Provide the (X, Y) coordinate of the cell's center where the given text is located.  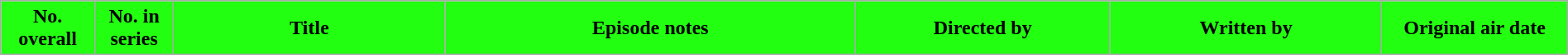
Episode notes (650, 28)
Original air date (1475, 28)
No. overall (48, 28)
No. in series (134, 28)
Directed by (982, 28)
Title (309, 28)
Written by (1245, 28)
